From the cell containing the given text, extract its center point as [X, Y] coordinate. 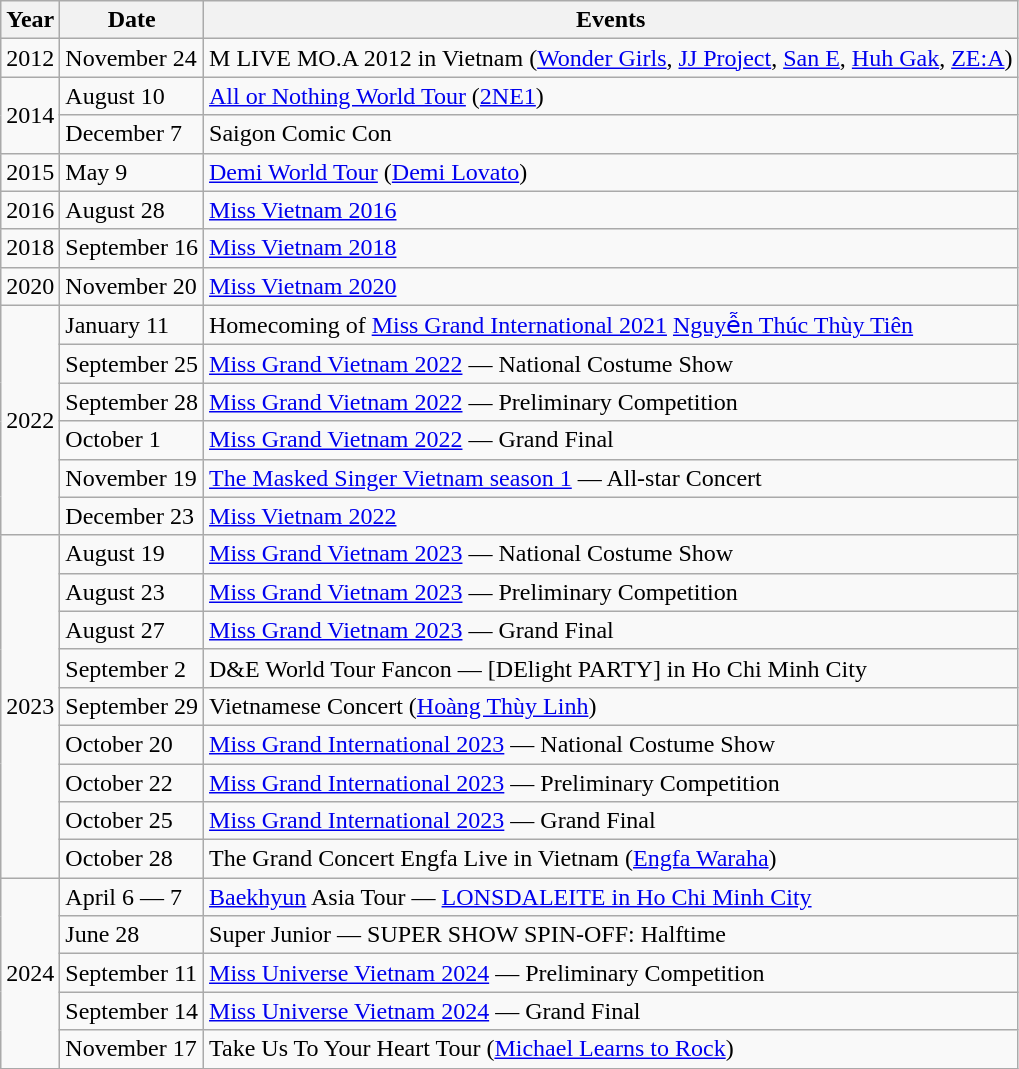
Miss Vietnam 2018 [612, 248]
September 11 [132, 973]
August 23 [132, 592]
November 24 [132, 58]
Miss Grand International 2023 — National Costume Show [612, 744]
Miss Vietnam 2022 [612, 516]
Miss Grand Vietnam 2022 — National Costume Show [612, 364]
2023 [30, 706]
October 28 [132, 859]
September 25 [132, 364]
September 2 [132, 668]
Miss Vietnam 2016 [612, 210]
September 28 [132, 402]
October 22 [132, 783]
Saigon Comic Con [612, 134]
Miss Grand International 2023 — Grand Final [612, 821]
The Grand Concert Engfa Live in Vietnam (Engfa Waraha) [612, 859]
D&E World Tour Fancon — [DElight PARTY] in Ho Chi Minh City [612, 668]
2018 [30, 248]
The Masked Singer Vietnam season 1 — All-star Concert [612, 478]
Miss Grand Vietnam 2023 — Grand Final [612, 630]
Miss Vietnam 2020 [612, 286]
Demi World Tour (Demi Lovato) [612, 172]
Date [132, 20]
2014 [30, 115]
November 20 [132, 286]
December 23 [132, 516]
Homecoming of Miss Grand International 2021 Nguyễn Thúc Thùy Tiên [612, 325]
November 17 [132, 1049]
2022 [30, 420]
2016 [30, 210]
Miss Universe Vietnam 2024 — Grand Final [612, 1011]
Miss Grand Vietnam 2022 — Preliminary Competition [612, 402]
Miss Grand Vietnam 2022 — Grand Final [612, 440]
September 16 [132, 248]
December 7 [132, 134]
September 29 [132, 706]
Vietnamese Concert (Hoàng Thùy Linh) [612, 706]
Events [612, 20]
January 11 [132, 325]
October 25 [132, 821]
September 14 [132, 1011]
August 10 [132, 96]
November 19 [132, 478]
Baekhyun Asia Tour — LONSDALEITE in Ho Chi Minh City [612, 897]
All or Nothing World Tour (2NE1) [612, 96]
Year [30, 20]
June 28 [132, 935]
October 20 [132, 744]
2020 [30, 286]
Miss Grand Vietnam 2023 — National Costume Show [612, 554]
2024 [30, 973]
Super Junior — SUPER SHOW SPIN-OFF: Halftime [612, 935]
2012 [30, 58]
2015 [30, 172]
Miss Grand International 2023 — Preliminary Competition [612, 783]
Take Us To Your Heart Tour (Michael Learns to Rock) [612, 1049]
May 9 [132, 172]
August 28 [132, 210]
Miss Universe Vietnam 2024 — Preliminary Competition [612, 973]
M LIVE MO.A 2012 in Vietnam (Wonder Girls, JJ Project, San E, Huh Gak, ZE:A) [612, 58]
October 1 [132, 440]
April 6 — 7 [132, 897]
August 19 [132, 554]
August 27 [132, 630]
Miss Grand Vietnam 2023 — Preliminary Competition [612, 592]
